For the text-containing cell, return its midpoint in (x, y) coordinate format. 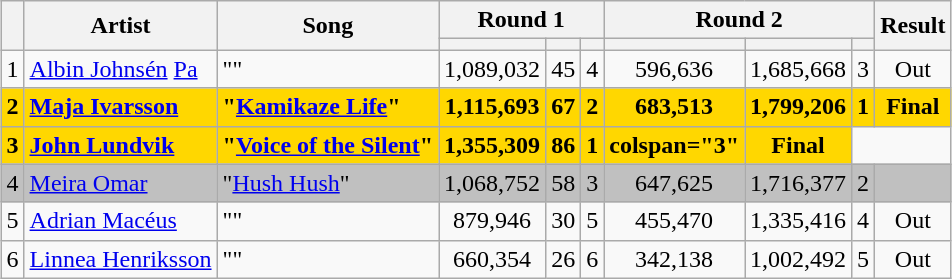
Round 1 (522, 20)
455,470 (674, 221)
Albin Johnsén Pa (120, 69)
1,335,416 (798, 221)
1,716,377 (798, 183)
647,625 (674, 183)
Round 2 (740, 20)
58 (564, 183)
596,636 (674, 69)
1,799,206 (798, 107)
86 (564, 145)
683,513 (674, 107)
Maja Ivarsson (120, 107)
26 (564, 259)
660,354 (492, 259)
1,355,309 (492, 145)
Song (328, 26)
"Voice of the Silent" (328, 145)
1,115,693 (492, 107)
30 (564, 221)
John Lundvik (120, 145)
1,089,032 (492, 69)
Adrian Macéus (120, 221)
"Kamikaze Life" (328, 107)
Meira Omar (120, 183)
colspan="3" (674, 145)
Linnea Henriksson (120, 259)
1,685,668 (798, 69)
342,138 (674, 259)
Artist (120, 26)
67 (564, 107)
879,946 (492, 221)
"Hush Hush" (328, 183)
Result (913, 26)
1,068,752 (492, 183)
45 (564, 69)
1,002,492 (798, 259)
